Identify which cell holds the provided text, then report its [x, y] central coordinate. 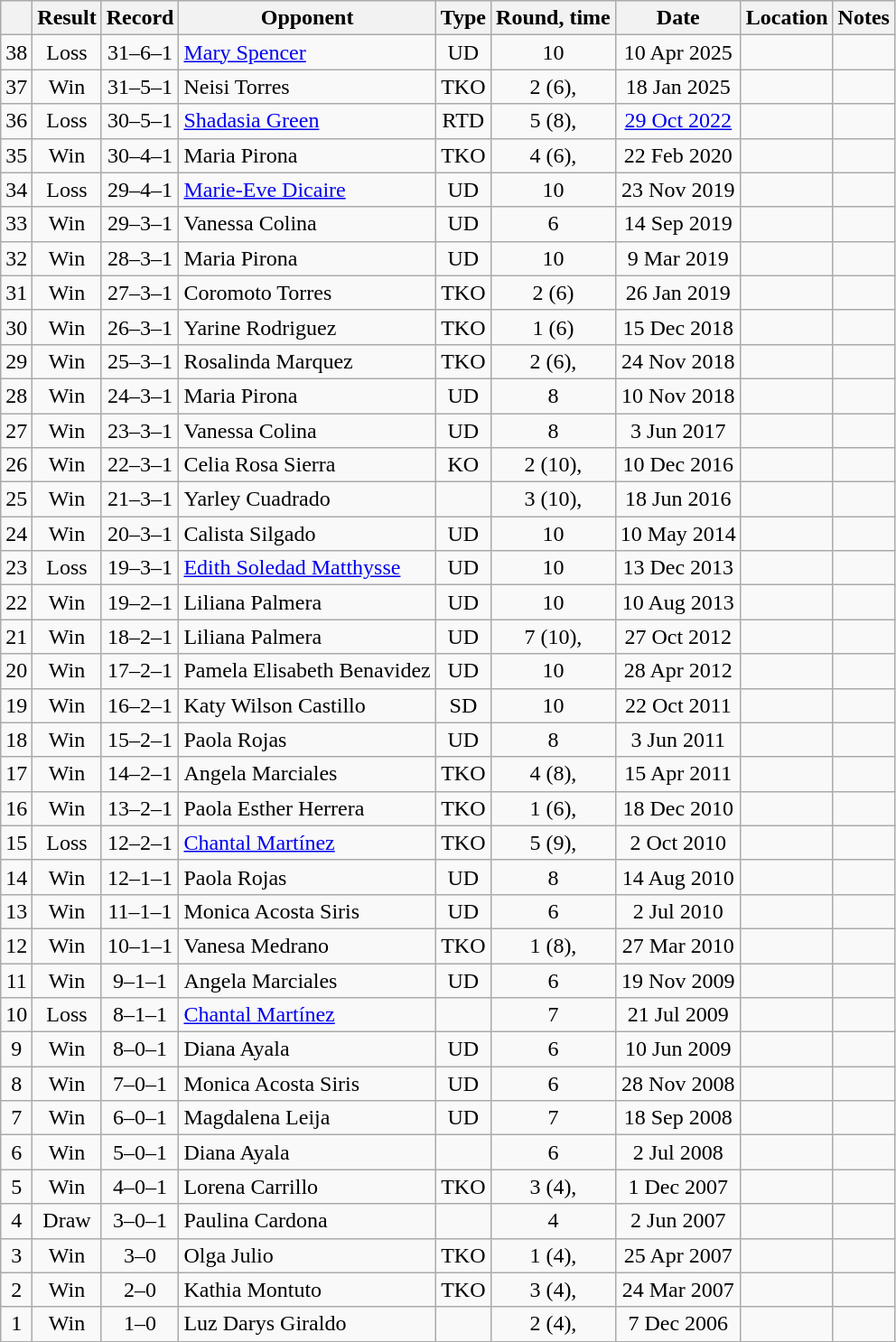
12–2–1 [140, 843]
5 [16, 1187]
24 [16, 534]
2 Jul 2010 [677, 911]
RTD [462, 121]
Type [462, 18]
19 Nov 2009 [677, 980]
14 Aug 2010 [677, 877]
Rosalinda Marquez [307, 361]
9 Mar 2019 [677, 258]
Lorena Carrillo [307, 1187]
Draw [67, 1221]
3 [16, 1255]
14 [16, 877]
18–2–1 [140, 637]
Opponent [307, 18]
15–2–1 [140, 740]
30 [16, 327]
12–1–1 [140, 877]
20–3–1 [140, 534]
16 [16, 808]
Yarine Rodriguez [307, 327]
23–3–1 [140, 431]
33 [16, 224]
1 (6), [554, 808]
11 [16, 980]
10 Apr 2025 [677, 52]
10 Jun 2009 [677, 1049]
19–3–1 [140, 568]
Coromoto Torres [307, 293]
21–3–1 [140, 499]
28 Apr 2012 [677, 671]
18 Jan 2025 [677, 87]
18 Sep 2008 [677, 1118]
1 [16, 1324]
4–0–1 [140, 1187]
9 [16, 1049]
Yarley Cuadrado [307, 499]
1 (8), [554, 946]
10 Dec 2016 [677, 465]
36 [16, 121]
Kathia Montuto [307, 1290]
38 [16, 52]
4 (8), [554, 774]
37 [16, 87]
20 [16, 671]
26 Jan 2019 [677, 293]
5 (9), [554, 843]
27 Mar 2010 [677, 946]
26–3–1 [140, 327]
Luz Darys Giraldo [307, 1324]
30–5–1 [140, 121]
28–3–1 [140, 258]
32 [16, 258]
19 [16, 705]
25 [16, 499]
18 [16, 740]
23 Nov 2019 [677, 190]
Neisi Torres [307, 87]
Katy Wilson Castillo [307, 705]
9–1–1 [140, 980]
29 Oct 2022 [677, 121]
18 Dec 2010 [677, 808]
17 [16, 774]
13–2–1 [140, 808]
5 (8), [554, 121]
8–1–1 [140, 1015]
15 [16, 843]
28 Nov 2008 [677, 1084]
2 (4), [554, 1324]
16–2–1 [140, 705]
21 Jul 2009 [677, 1015]
2–0 [140, 1290]
24 Nov 2018 [677, 361]
1 (6) [554, 327]
Date [677, 18]
Record [140, 18]
1–0 [140, 1324]
Notes [863, 18]
28 [16, 396]
8–0–1 [140, 1049]
27 [16, 431]
3–0 [140, 1255]
29–4–1 [140, 190]
15 Dec 2018 [677, 327]
27–3–1 [140, 293]
11–1–1 [140, 911]
3 (10), [554, 499]
29 [16, 361]
25–3–1 [140, 361]
Mary Spencer [307, 52]
3–0–1 [140, 1221]
31–5–1 [140, 87]
Result [67, 18]
Calista Silgado [307, 534]
34 [16, 190]
4 (6), [554, 155]
2 Oct 2010 [677, 843]
17–2–1 [140, 671]
14 Sep 2019 [677, 224]
Paulina Cardona [307, 1221]
26 [16, 465]
25 Apr 2007 [677, 1255]
2 Jul 2008 [677, 1152]
21 [16, 637]
13 [16, 911]
10 Aug 2013 [677, 602]
2 Jun 2007 [677, 1221]
KO [462, 465]
5–0–1 [140, 1152]
Vanesa Medrano [307, 946]
31 [16, 293]
22 Feb 2020 [677, 155]
15 Apr 2011 [677, 774]
1 (4), [554, 1255]
2 (6) [554, 293]
3 Jun 2011 [677, 740]
22 [16, 602]
10–1–1 [140, 946]
Marie-Eve Dicaire [307, 190]
2 (10), [554, 465]
27 Oct 2012 [677, 637]
24 Mar 2007 [677, 1290]
1 Dec 2007 [677, 1187]
35 [16, 155]
7 (10), [554, 637]
6–0–1 [140, 1118]
12 [16, 946]
Location [787, 18]
29–3–1 [140, 224]
Paola Esther Herrera [307, 808]
7 Dec 2006 [677, 1324]
SD [462, 705]
Edith Soledad Matthysse [307, 568]
7–0–1 [140, 1084]
Pamela Elisabeth Benavidez [307, 671]
24–3–1 [140, 396]
18 Jun 2016 [677, 499]
2 [16, 1290]
30–4–1 [140, 155]
10 May 2014 [677, 534]
Shadasia Green [307, 121]
Olga Julio [307, 1255]
22–3–1 [140, 465]
Magdalena Leija [307, 1118]
Round, time [554, 18]
19–2–1 [140, 602]
Celia Rosa Sierra [307, 465]
31–6–1 [140, 52]
10 Nov 2018 [677, 396]
23 [16, 568]
3 Jun 2017 [677, 431]
22 Oct 2011 [677, 705]
13 Dec 2013 [677, 568]
14–2–1 [140, 774]
